Return (x, y) of the center of cell containing provided text 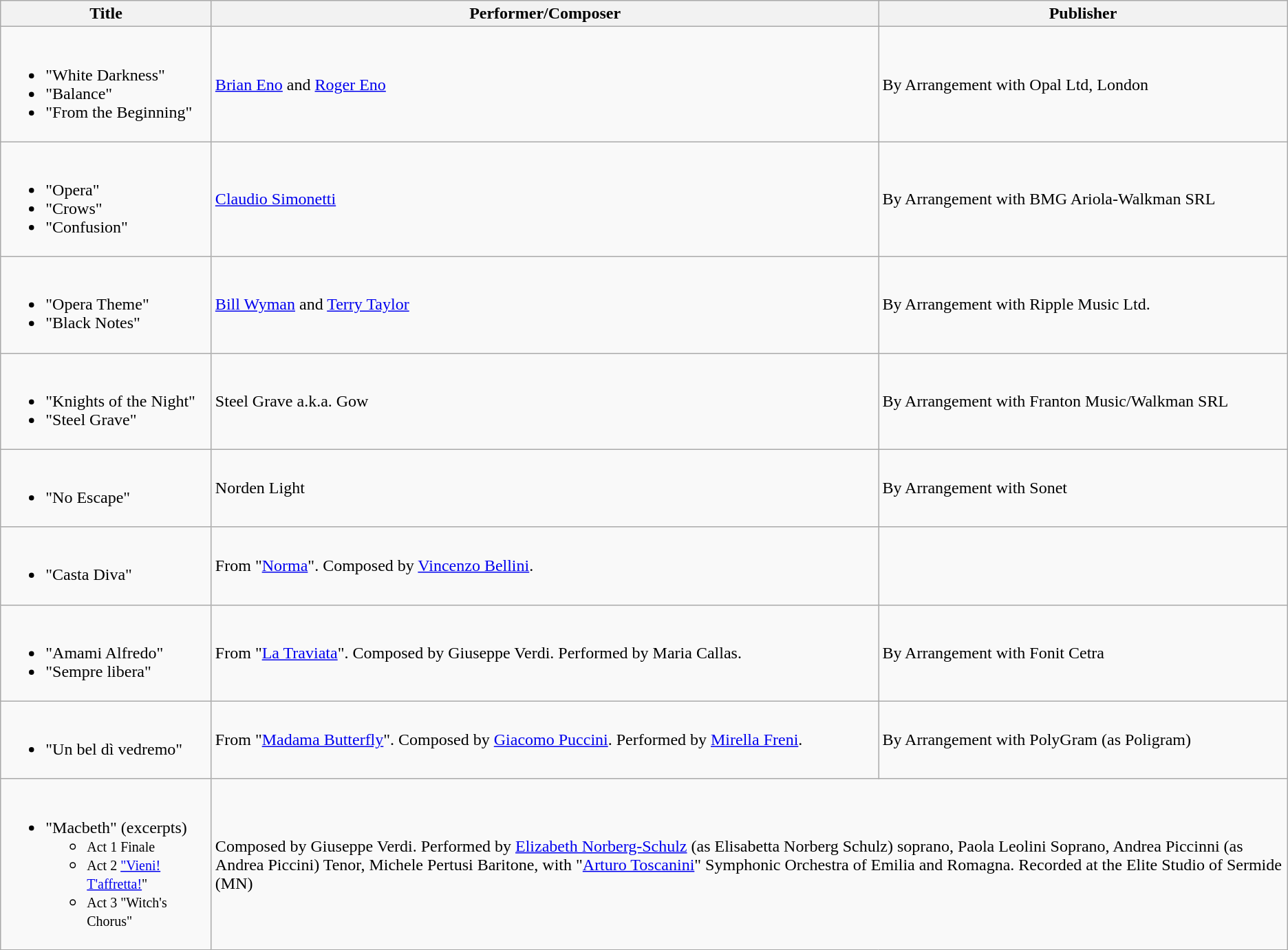
"Knights of the Night" "Steel Grave" (106, 401)
"Opera Theme""Black Notes" (106, 305)
Steel Grave a.k.a. Gow (545, 401)
From "Madama Butterfly". Composed by Giacomo Puccini. Performed by Mirella Freni. (545, 740)
"Un bel dì vedremo" (106, 740)
From "Norma". Composed by Vincenzo Bellini. (545, 565)
By Arrangement with BMG Ariola-Walkman SRL (1083, 199)
"Casta Diva" (106, 565)
From "La Traviata". Composed by Giuseppe Verdi. Performed by Maria Callas. (545, 653)
Brian Eno and Roger Eno (545, 84)
By Arrangement with Fonit Cetra (1083, 653)
By Arrangement with Opal Ltd, London (1083, 84)
Publisher (1083, 14)
"Opera""Crows""Confusion" (106, 199)
Performer/Composer (545, 14)
Norden Light (545, 488)
By Arrangement with Ripple Music Ltd. (1083, 305)
By Arrangement with Franton Music/Walkman SRL (1083, 401)
Claudio Simonetti (545, 199)
"White Darkness""Balance""From the Beginning" (106, 84)
"No Escape" (106, 488)
"Macbeth" (excerpts)Act 1 FinaleAct 2 "Vieni! T'affretta!"Act 3 "Witch's Chorus" (106, 864)
Title (106, 14)
Bill Wyman and Terry Taylor (545, 305)
"Amami Alfredo""Sempre libera" (106, 653)
By Arrangement with PolyGram (as Poligram) (1083, 740)
By Arrangement with Sonet (1083, 488)
